Locate the cell with the specified text and output its [X, Y] center coordinate. 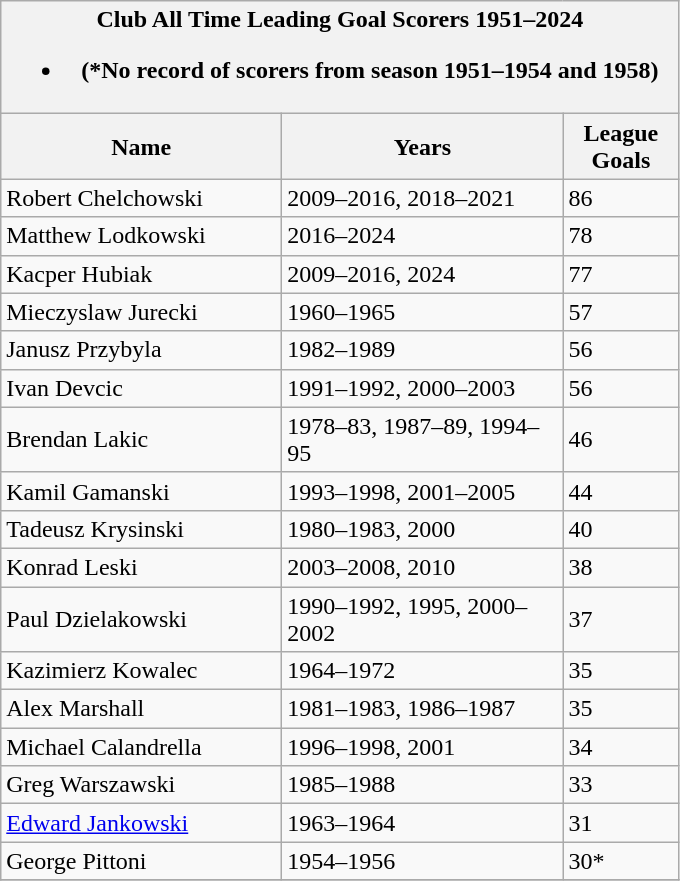
1980–1983, 2000 [422, 529]
Club All Time Leading Goal Scorers 1951–2024(*No record of scorers from season 1951–1954 and 1958) [340, 58]
Years [422, 146]
1996–1998, 2001 [422, 747]
Name [142, 146]
78 [621, 236]
57 [621, 312]
Brendan Lakic [142, 440]
30* [621, 861]
2016–2024 [422, 236]
86 [621, 198]
1982–1989 [422, 350]
Tadeusz Krysinski [142, 529]
Kamil Gamanski [142, 491]
Robert Chelchowski [142, 198]
44 [621, 491]
Kacper Hubiak [142, 274]
1954–1956 [422, 861]
Mieczyslaw Jurecki [142, 312]
1964–1972 [422, 671]
Matthew Lodkowski [142, 236]
1990–1992, 1995, 2000–2002 [422, 618]
Janusz Przybyla [142, 350]
1985–1988 [422, 785]
Kazimierz Kowalec [142, 671]
1991–1992, 2000–2003 [422, 388]
1993–1998, 2001–2005 [422, 491]
1960–1965 [422, 312]
31 [621, 823]
37 [621, 618]
38 [621, 567]
2003–2008, 2010 [422, 567]
2009–2016, 2018–2021 [422, 198]
Paul Dzielakowski [142, 618]
Alex Marshall [142, 709]
League Goals [621, 146]
1963–1964 [422, 823]
77 [621, 274]
2009–2016, 2024 [422, 274]
George Pittoni [142, 861]
Ivan Devcic [142, 388]
33 [621, 785]
46 [621, 440]
Konrad Leski [142, 567]
1978–83, 1987–89, 1994–95 [422, 440]
Edward Jankowski [142, 823]
34 [621, 747]
Michael Calandrella [142, 747]
1981–1983, 1986–1987 [422, 709]
40 [621, 529]
Greg Warszawski [142, 785]
